From the cell containing the given text, extract its center point as (x, y) coordinate. 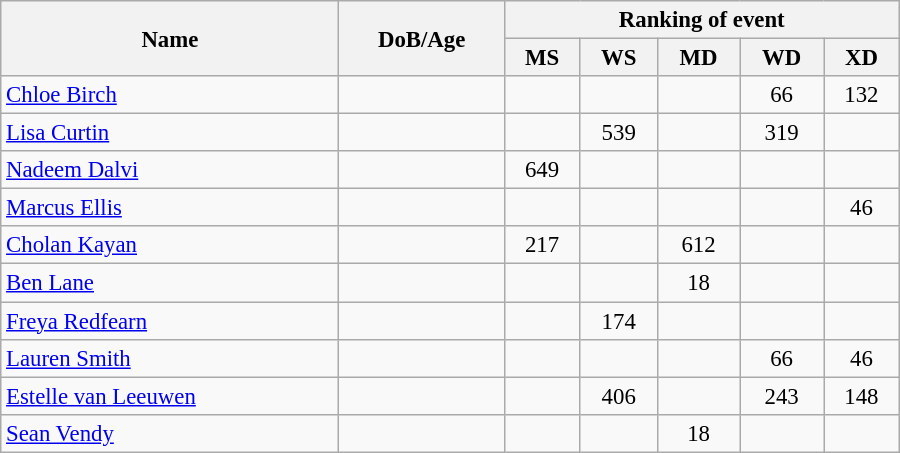
132 (862, 95)
Chloe Birch (170, 95)
Sean Vendy (170, 433)
243 (782, 396)
WS (619, 58)
Lauren Smith (170, 358)
WD (782, 58)
Marcus Ellis (170, 208)
Cholan Kayan (170, 245)
Ranking of event (702, 20)
148 (862, 396)
DoB/Age (422, 38)
217 (542, 245)
406 (619, 396)
612 (699, 245)
Ben Lane (170, 283)
MS (542, 58)
Name (170, 38)
539 (619, 133)
Estelle van Leeuwen (170, 396)
Freya Redfearn (170, 321)
MD (699, 58)
649 (542, 170)
319 (782, 133)
Lisa Curtin (170, 133)
Nadeem Dalvi (170, 170)
XD (862, 58)
174 (619, 321)
